Capture the cell that displays the provided text and extract its [X, Y] central coordinate. 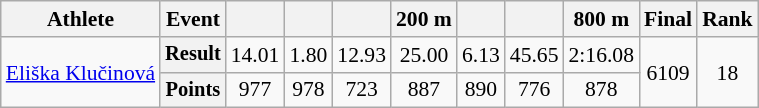
878 [602, 90]
Eliška Klučinová [80, 72]
Final [668, 19]
6109 [668, 72]
6.13 [481, 55]
Athlete [80, 19]
887 [424, 90]
45.65 [534, 55]
800 m [602, 19]
200 m [424, 19]
1.80 [308, 55]
977 [256, 90]
978 [308, 90]
18 [728, 72]
776 [534, 90]
890 [481, 90]
Event [193, 19]
Result [193, 55]
Points [193, 90]
12.93 [362, 55]
14.01 [256, 55]
2:16.08 [602, 55]
Rank [728, 19]
25.00 [424, 55]
723 [362, 90]
